Return (X, Y) of the center of cell containing provided text 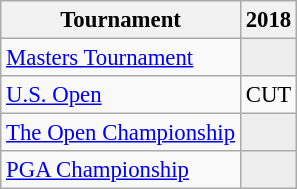
U.S. Open (121, 95)
CUT (268, 95)
The Open Championship (121, 133)
Masters Tournament (121, 58)
PGA Championship (121, 170)
Tournament (121, 20)
2018 (268, 20)
